Detect which cell encompasses the target text, then output its [x, y] center coordinate. 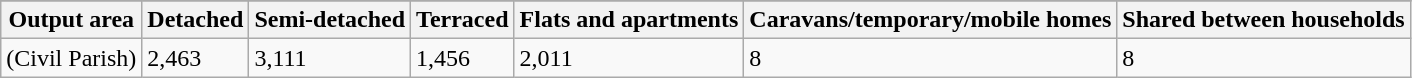
Semi-detached [330, 20]
Terraced [462, 20]
2,463 [196, 58]
(Civil Parish) [72, 58]
Output area [72, 20]
1,456 [462, 58]
Detached [196, 20]
3,111 [330, 58]
2,011 [629, 58]
Flats and apartments [629, 20]
Caravans/temporary/mobile homes [930, 20]
Shared between households [1264, 20]
